Find where the given text appears and provide that cell's center as (X, Y) coordinate. 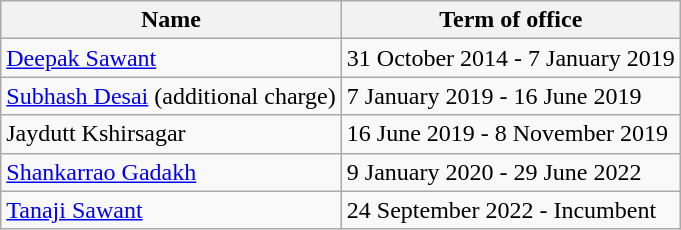
Name (172, 20)
Subhash Desai (additional charge) (172, 96)
31 October 2014 - 7 January 2019 (510, 58)
Deepak Sawant (172, 58)
9 January 2020 - 29 June 2022 (510, 172)
16 June 2019 - 8 November 2019 (510, 134)
24 September 2022 - Incumbent (510, 210)
Tanaji Sawant (172, 210)
7 January 2019 - 16 June 2019 (510, 96)
Jaydutt Kshirsagar (172, 134)
Term of office (510, 20)
Shankarrao Gadakh (172, 172)
